Return the [X, Y] coordinate for the center point of the cell that contains the specified text.  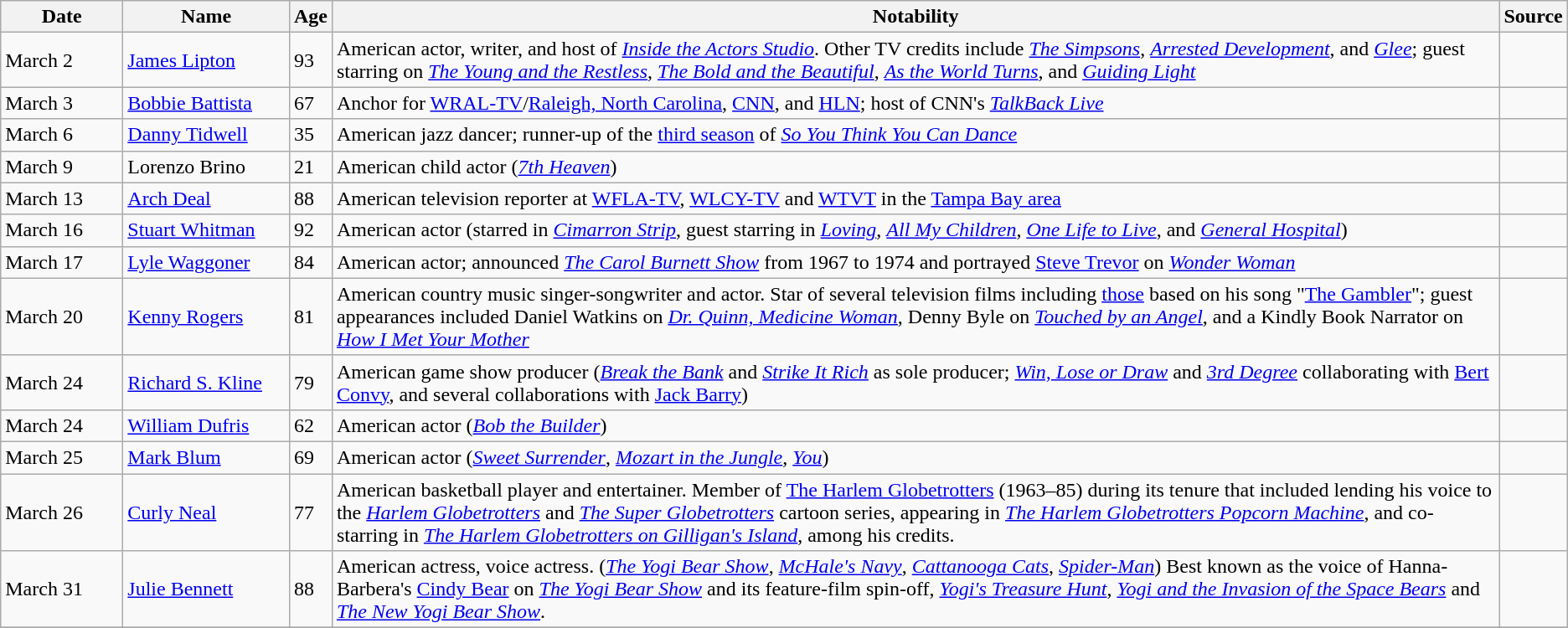
Notability [916, 17]
American actor (starred in Cimarron Strip, guest starring in Loving, All My Children, One Life to Live, and General Hospital) [916, 230]
77 [310, 512]
Arch Deal [206, 198]
Danny Tidwell [206, 135]
March 3 [62, 103]
Bobbie Battista [206, 103]
Age [310, 17]
Stuart Whitman [206, 230]
Date [62, 17]
American actor (Sweet Surrender, Mozart in the Jungle, You) [916, 457]
62 [310, 425]
81 [310, 317]
March 25 [62, 457]
Lorenzo Brino [206, 167]
March 16 [62, 230]
James Lipton [206, 60]
Name [206, 17]
Curly Neal [206, 512]
Julie Bennett [206, 589]
Anchor for WRAL-TV/Raleigh, North Carolina, CNN, and HLN; host of CNN's TalkBack Live [916, 103]
American jazz dancer; runner-up of the third season of So You Think You Can Dance [916, 135]
William Dufris [206, 425]
American child actor (7th Heaven) [916, 167]
March 6 [62, 135]
Source [1533, 17]
35 [310, 135]
92 [310, 230]
American actor (Bob the Builder) [916, 425]
79 [310, 382]
93 [310, 60]
March 13 [62, 198]
Lyle Waggoner [206, 262]
Richard S. Kline [206, 382]
March 31 [62, 589]
84 [310, 262]
March 20 [62, 317]
67 [310, 103]
69 [310, 457]
March 2 [62, 60]
March 26 [62, 512]
Kenny Rogers [206, 317]
American actor; announced The Carol Burnett Show from 1967 to 1974 and portrayed Steve Trevor on Wonder Woman [916, 262]
American television reporter at WFLA-TV, WLCY-TV and WTVT in the Tampa Bay area [916, 198]
Mark Blum [206, 457]
21 [310, 167]
March 9 [62, 167]
March 17 [62, 262]
